Return (x, y) of the center of cell containing provided text 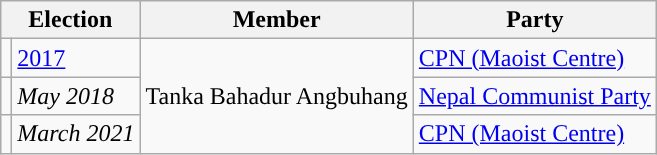
Member (276, 20)
March 2021 (76, 134)
Nepal Communist Party (534, 96)
2017 (76, 58)
May 2018 (76, 96)
Election (70, 20)
Party (534, 20)
Tanka Bahadur Angbuhang (276, 96)
